Return the [X, Y] coordinate for the center point of the cell that contains the specified text.  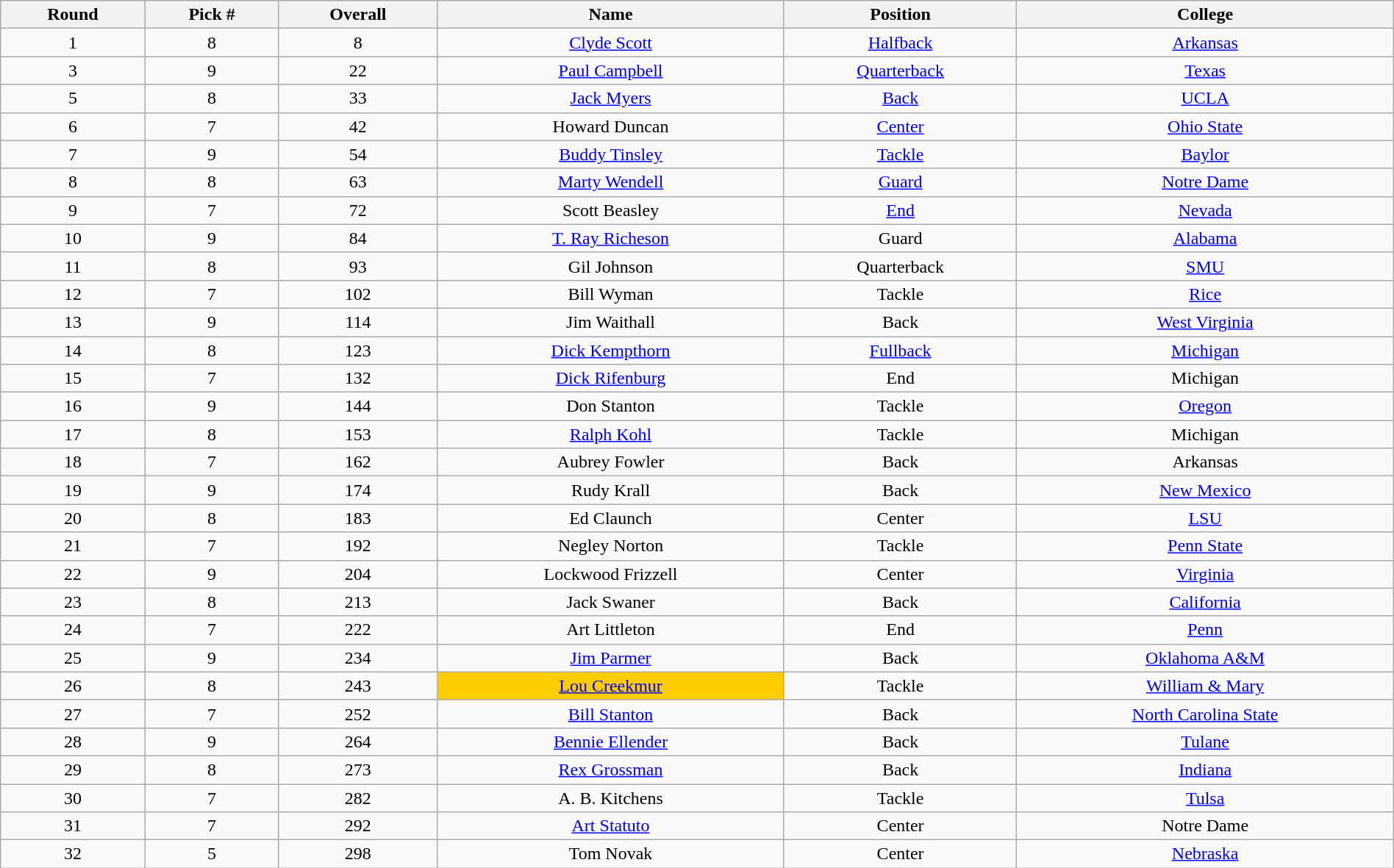
54 [358, 154]
15 [73, 379]
132 [358, 379]
19 [73, 490]
Texas [1205, 71]
Tulsa [1205, 797]
183 [358, 518]
Pick # [212, 15]
273 [358, 770]
23 [73, 602]
Jim Waithall [610, 322]
A. B. Kitchens [610, 797]
264 [358, 742]
Overall [358, 15]
Oregon [1205, 406]
Position [900, 15]
84 [358, 238]
20 [73, 518]
Lou Creekmur [610, 686]
Bill Stanton [610, 714]
21 [73, 546]
213 [358, 602]
Lockwood Frizzell [610, 574]
Buddy Tinsley [610, 154]
174 [358, 490]
Clyde Scott [610, 43]
Tom Novak [610, 854]
Oklahoma A&M [1205, 658]
Aubrey Fowler [610, 462]
63 [358, 182]
144 [358, 406]
College [1205, 15]
16 [73, 406]
192 [358, 546]
12 [73, 294]
14 [73, 351]
Art Littleton [610, 630]
Bill Wyman [610, 294]
Ohio State [1205, 126]
Dick Kempthorn [610, 351]
Don Stanton [610, 406]
Ed Claunch [610, 518]
10 [73, 238]
New Mexico [1205, 490]
28 [73, 742]
Virginia [1205, 574]
Art Statuto [610, 826]
32 [73, 854]
18 [73, 462]
11 [73, 266]
William & Mary [1205, 686]
25 [73, 658]
292 [358, 826]
72 [358, 210]
27 [73, 714]
102 [358, 294]
Nevada [1205, 210]
93 [358, 266]
6 [73, 126]
Alabama [1205, 238]
298 [358, 854]
North Carolina State [1205, 714]
Jack Myers [610, 98]
Round [73, 15]
252 [358, 714]
Scott Beasley [610, 210]
Rex Grossman [610, 770]
3 [73, 71]
Paul Campbell [610, 71]
114 [358, 322]
31 [73, 826]
Dick Rifenburg [610, 379]
West Virginia [1205, 322]
Bennie Ellender [610, 742]
17 [73, 434]
123 [358, 351]
29 [73, 770]
13 [73, 322]
Halfback [900, 43]
Rice [1205, 294]
Rudy Krall [610, 490]
Howard Duncan [610, 126]
42 [358, 126]
30 [73, 797]
Gil Johnson [610, 266]
Negley Norton [610, 546]
Nebraska [1205, 854]
California [1205, 602]
Fullback [900, 351]
282 [358, 797]
26 [73, 686]
Baylor [1205, 154]
Penn State [1205, 546]
Jim Parmer [610, 658]
Name [610, 15]
SMU [1205, 266]
33 [358, 98]
234 [358, 658]
LSU [1205, 518]
162 [358, 462]
Penn [1205, 630]
1 [73, 43]
UCLA [1205, 98]
Indiana [1205, 770]
243 [358, 686]
153 [358, 434]
T. Ray Richeson [610, 238]
204 [358, 574]
Marty Wendell [610, 182]
Ralph Kohl [610, 434]
24 [73, 630]
Tulane [1205, 742]
222 [358, 630]
Jack Swaner [610, 602]
